Locate the cell with the specified text and output its (X, Y) center coordinate. 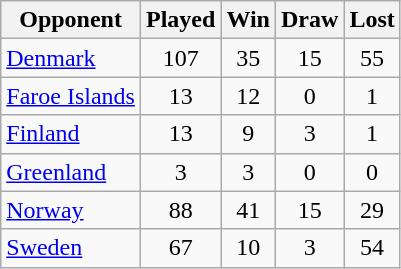
67 (180, 248)
107 (180, 58)
Win (248, 20)
29 (372, 210)
88 (180, 210)
12 (248, 96)
Greenland (71, 172)
Opponent (71, 20)
10 (248, 248)
Lost (372, 20)
9 (248, 134)
Played (180, 20)
55 (372, 58)
54 (372, 248)
35 (248, 58)
Draw (310, 20)
Norway (71, 210)
Sweden (71, 248)
Denmark (71, 58)
Faroe Islands (71, 96)
Finland (71, 134)
41 (248, 210)
